Capture the cell that displays the provided text and extract its [X, Y] central coordinate. 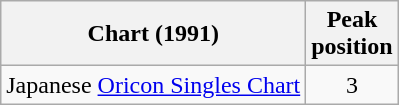
Japanese Oricon Singles Chart [154, 85]
Chart (1991) [154, 34]
3 [352, 85]
Peakposition [352, 34]
